Locate the cell with the specified text and output its [X, Y] center coordinate. 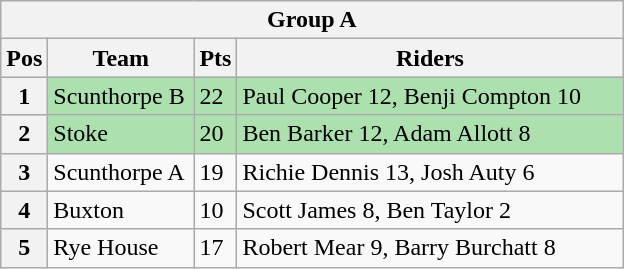
Paul Cooper 12, Benji Compton 10 [430, 96]
Stoke [121, 134]
10 [216, 210]
3 [24, 172]
20 [216, 134]
4 [24, 210]
Pts [216, 58]
Robert Mear 9, Barry Burchatt 8 [430, 248]
22 [216, 96]
Scunthorpe B [121, 96]
Richie Dennis 13, Josh Auty 6 [430, 172]
2 [24, 134]
Pos [24, 58]
5 [24, 248]
Scott James 8, Ben Taylor 2 [430, 210]
Ben Barker 12, Adam Allott 8 [430, 134]
Group A [312, 20]
Scunthorpe A [121, 172]
19 [216, 172]
Buxton [121, 210]
17 [216, 248]
Team [121, 58]
1 [24, 96]
Riders [430, 58]
Rye House [121, 248]
